For the text-containing cell, return its midpoint in [X, Y] coordinate format. 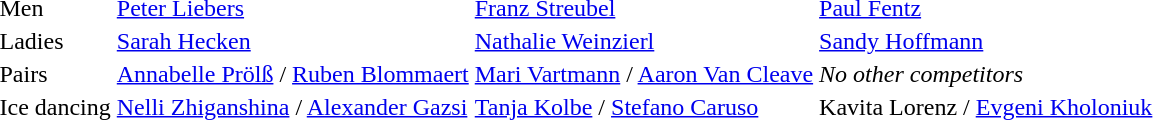
Sarah Hecken [292, 41]
Mari Vartmann / Aaron Van Cleave [644, 74]
Annabelle Prölß / Ruben Blommaert [292, 74]
Nathalie Weinzierl [644, 41]
